Return the [x, y] coordinate for the center point of the cell that contains the specified text.  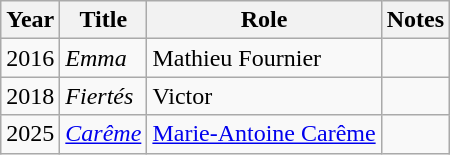
2018 [30, 96]
Carême [104, 134]
Role [264, 20]
Mathieu Fournier [264, 58]
Title [104, 20]
Victor [264, 96]
2025 [30, 134]
Year [30, 20]
2016 [30, 58]
Emma [104, 58]
Fiertés [104, 96]
Notes [415, 20]
Marie-Antoine Carême [264, 134]
